Capture the cell that displays the provided text and extract its [x, y] central coordinate. 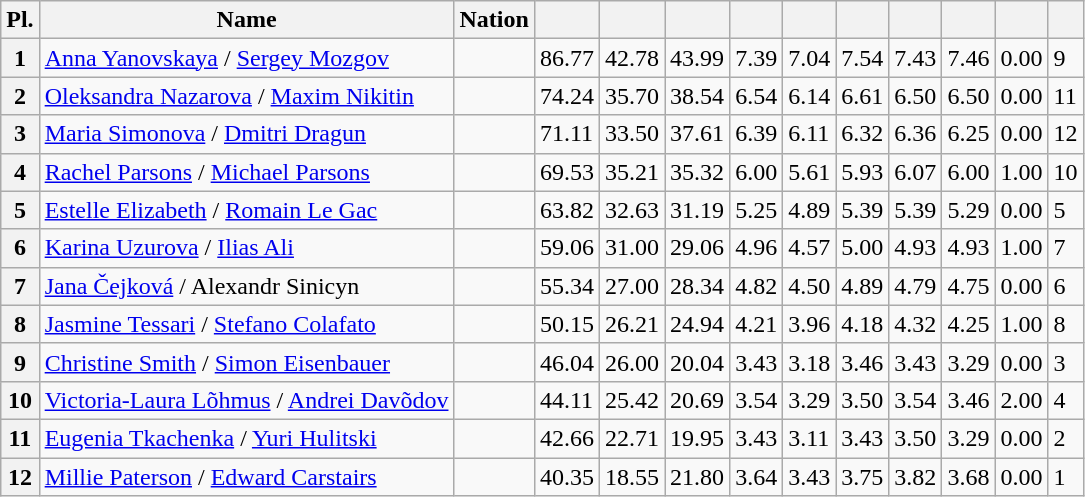
4.96 [756, 248]
Nation [494, 20]
Eugenia Tkachenka / Yuri Hulitski [246, 438]
63.82 [566, 210]
3.82 [916, 477]
71.11 [566, 134]
6.54 [756, 96]
3.18 [810, 362]
5.25 [756, 210]
5.93 [862, 172]
6.39 [756, 134]
59.06 [566, 248]
26.21 [632, 324]
4.18 [862, 324]
35.70 [632, 96]
20.69 [698, 400]
7.54 [862, 58]
4.50 [810, 286]
Name [246, 20]
26.00 [632, 362]
35.32 [698, 172]
43.99 [698, 58]
7.04 [810, 58]
7.43 [916, 58]
5.29 [968, 210]
4.82 [756, 286]
4.57 [810, 248]
33.50 [632, 134]
31.19 [698, 210]
Victoria-Laura Lõhmus / Andrei Davõdov [246, 400]
42.66 [566, 438]
6.11 [810, 134]
38.54 [698, 96]
86.77 [566, 58]
21.80 [698, 477]
46.04 [566, 362]
Jasmine Tessari / Stefano Colafato [246, 324]
3.75 [862, 477]
29.06 [698, 248]
Oleksandra Nazarova / Maxim Nikitin [246, 96]
2.00 [1022, 400]
19.95 [698, 438]
18.55 [632, 477]
3.11 [810, 438]
6.25 [968, 134]
3.68 [968, 477]
40.35 [566, 477]
28.34 [698, 286]
4.32 [916, 324]
5.00 [862, 248]
25.42 [632, 400]
6.61 [862, 96]
37.61 [698, 134]
Christine Smith / Simon Eisenbauer [246, 362]
55.34 [566, 286]
44.11 [566, 400]
Rachel Parsons / Michael Parsons [246, 172]
4.21 [756, 324]
35.21 [632, 172]
6.32 [862, 134]
32.63 [632, 210]
42.78 [632, 58]
24.94 [698, 324]
6.07 [916, 172]
Jana Čejková / Alexandr Sinicyn [246, 286]
Maria Simonova / Dmitri Dragun [246, 134]
27.00 [632, 286]
20.04 [698, 362]
74.24 [566, 96]
7.46 [968, 58]
6.36 [916, 134]
3.96 [810, 324]
69.53 [566, 172]
Estelle Elizabeth / Romain Le Gac [246, 210]
Anna Yanovskaya / Sergey Mozgov [246, 58]
5.61 [810, 172]
Pl. [20, 20]
50.15 [566, 324]
4.75 [968, 286]
4.79 [916, 286]
6.14 [810, 96]
31.00 [632, 248]
Karina Uzurova / Ilias Ali [246, 248]
22.71 [632, 438]
4.25 [968, 324]
3.64 [756, 477]
Millie Paterson / Edward Carstairs [246, 477]
7.39 [756, 58]
